Determine the [x, y] coordinate at the center of the cell enclosing the given text.  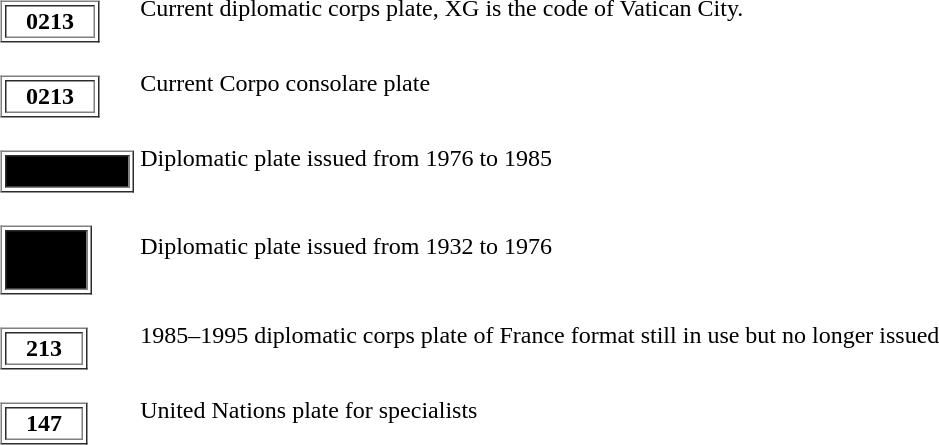
CD 2 6421 [46, 260]
213 [44, 348]
147 [44, 424]
CD 22926 [68, 172]
